Capture the cell that displays the provided text and extract its [x, y] central coordinate. 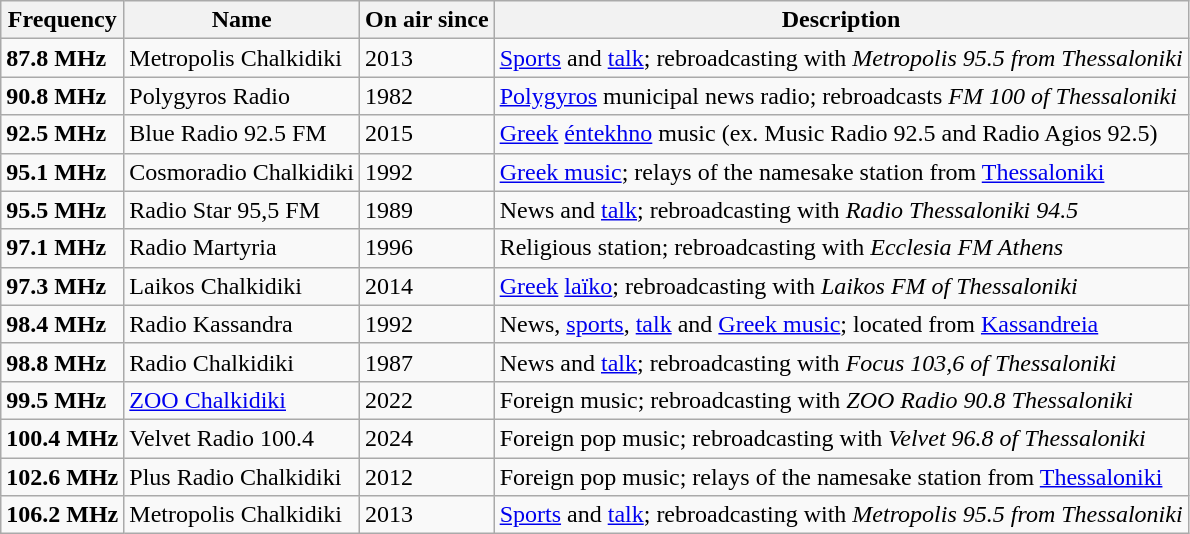
1982 [428, 96]
Frequency [62, 20]
92.5 MHz [62, 134]
Foreign pop music; relays of the namesake station from Thessaloniki [841, 477]
Polygyros Radio [242, 96]
100.4 MHz [62, 438]
Polygyros municipal news radio; rebroadcasts FM 100 of Thessaloniki [841, 96]
Foreign pop music; rebroadcasting with Velvet 96.8 of Thessaloniki [841, 438]
Cosmoradio Chalkidiki [242, 172]
98.8 MHz [62, 362]
1989 [428, 210]
On air since [428, 20]
2015 [428, 134]
Plus Radio Chalkidiki [242, 477]
98.4 MHz [62, 324]
Religious station; rebroadcasting with Ecclesia FM Athens [841, 248]
Laikos Chalkidiki [242, 286]
Radio Star 95,5 FM [242, 210]
Blue Radio 92.5 FM [242, 134]
Radio Chalkidiki [242, 362]
Greek éntekhno music (ex. Music Radio 92.5 and Radio Agios 92.5) [841, 134]
ZOO Chalkidiki [242, 400]
Radio Martyria [242, 248]
2024 [428, 438]
2012 [428, 477]
97.3 MHz [62, 286]
Name [242, 20]
Greek laïko; rebroadcasting with Laikos FM of Thessaloniki [841, 286]
Greek music; relays of the namesake station from Thessaloniki [841, 172]
1996 [428, 248]
97.1 MHz [62, 248]
1987 [428, 362]
Foreign music; rebroadcasting with ZOO Radio 90.8 Thessaloniki [841, 400]
90.8 MHz [62, 96]
106.2 MHz [62, 515]
95.1 MHz [62, 172]
87.8 MHz [62, 58]
2022 [428, 400]
Radio Kassandra [242, 324]
News, sports, talk and Greek music; located from Kassandreia [841, 324]
102.6 MHz [62, 477]
95.5 MHz [62, 210]
News and talk; rebroadcasting with Focus 103,6 of Thessaloniki [841, 362]
Description [841, 20]
Velvet Radio 100.4 [242, 438]
News and talk; rebroadcasting with Radio Thessaloniki 94.5 [841, 210]
99.5 MHz [62, 400]
2014 [428, 286]
